Provide the [x, y] coordinate of the cell's center where the given text is located.  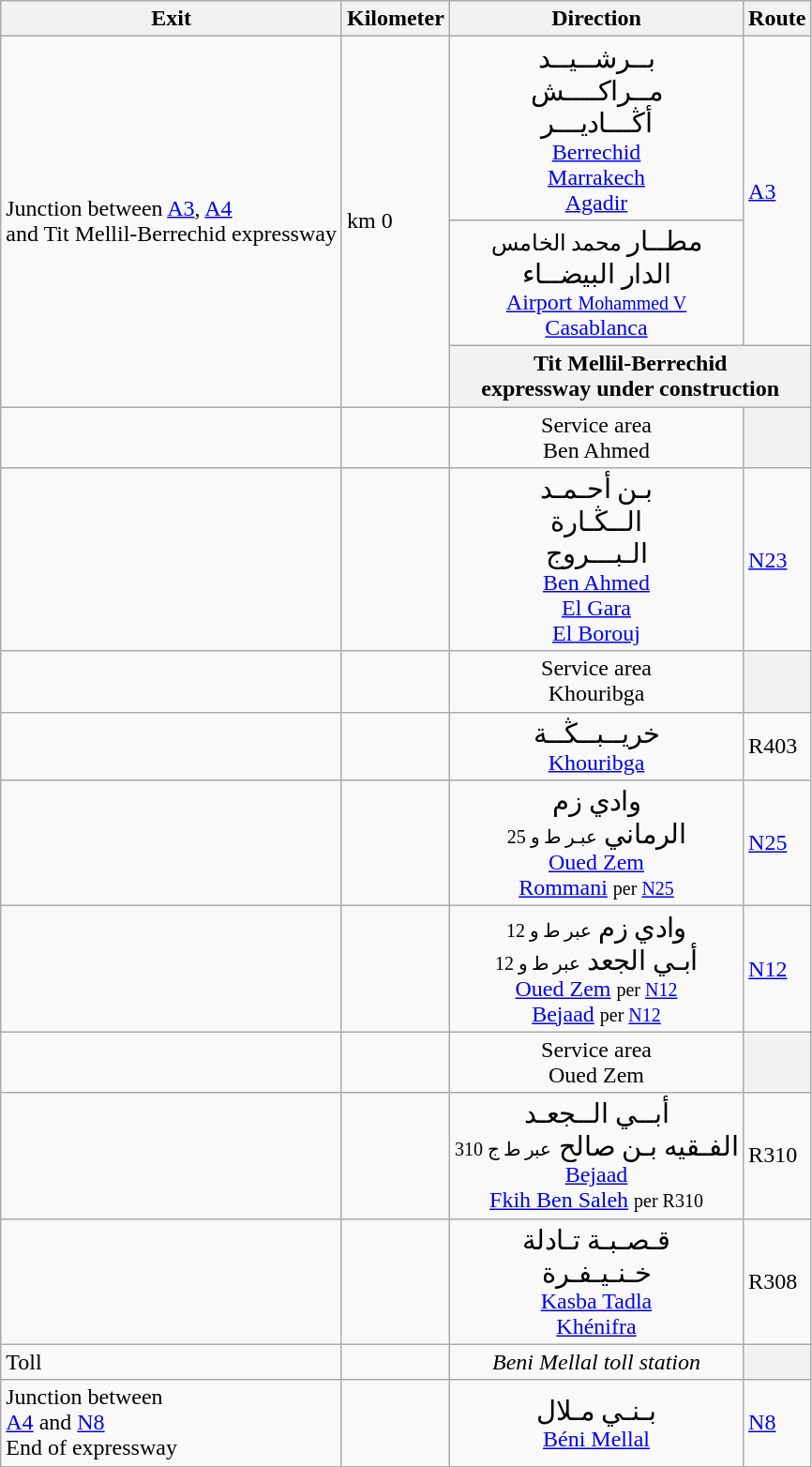
Toll [172, 1362]
N8 [777, 1423]
Exit [172, 19]
R403 [777, 747]
Kilometer [396, 19]
R310 [777, 1156]
N23 [777, 560]
R308 [777, 1281]
Route [777, 19]
km 0 [396, 221]
N25 [777, 843]
وادي زمالرماني عبـر ط و 25Oued ZemRommani per N25 [596, 843]
Service areaOued Zem [596, 1062]
مطــار محمد الخامس الدار البيضــاءAirport Mohammed V Casablanca [596, 282]
بـن أحـمـد الــڭـارة الـبـــروجBen AhmedEl GaraEl Borouj [596, 560]
Service areaBen Ahmed [596, 437]
Beni Mellal toll station [596, 1362]
Tit Mellil-Berrechidexpressway under construction [630, 375]
بــرشــيــد مــراكــــش أڭـــاديـــرBerrechidMarrakechAgadir [596, 129]
Service areaKhouribga [596, 681]
Direction [596, 19]
وادي زم عبر ط و 12أبـي الجعد عبر ط و 12Oued Zem per N12Bejaad per N12 [596, 969]
أبــي الــجعـدالفـقيه بـن صالح عبر ط ج 310BejaadFkih Ben Saleh per R310 [596, 1156]
Junction betweenA4 and N8End of expressway [172, 1423]
قـصـبـة تـادلة خـنـيـفـرةKasba TadlaKhénifra [596, 1281]
N12 [777, 969]
Junction between A3, A4and Tit Mellil-Berrechid expressway [172, 221]
بـنـي مـلالBéni Mellal [596, 1423]
A3 [777, 191]
خريــبــڭــةKhouribga [596, 747]
